From the cell containing the given text, extract its center point as [x, y] coordinate. 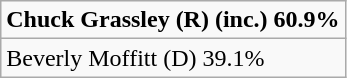
Chuck Grassley (R) (inc.) 60.9% [173, 20]
Beverly Moffitt (D) 39.1% [173, 58]
